Identify which cell holds the provided text, then report its [X, Y] central coordinate. 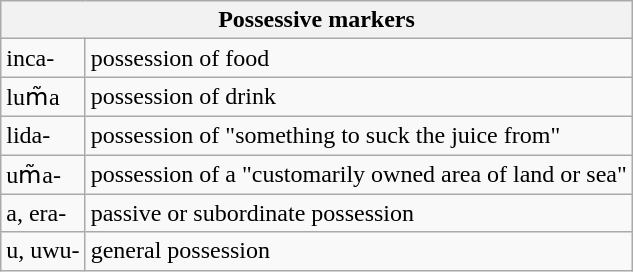
Possessive markers [317, 20]
um̃a- [43, 174]
inca- [43, 58]
a, era- [43, 213]
lida- [43, 135]
lum̃a [43, 97]
general possession [358, 251]
u, uwu- [43, 251]
possession of food [358, 58]
possession of "something to suck the juice from" [358, 135]
possession of a "customarily owned area of land or sea" [358, 174]
possession of drink [358, 97]
passive or subordinate possession [358, 213]
